Extract the [x, y] coordinate from the center of the cell holding the provided text.  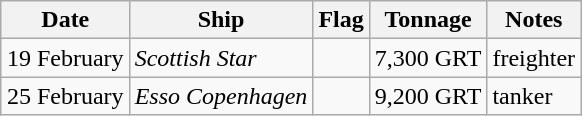
19 February [65, 58]
Date [65, 20]
freighter [534, 58]
Notes [534, 20]
Ship [221, 20]
tanker [534, 96]
Esso Copenhagen [221, 96]
Scottish Star [221, 58]
25 February [65, 96]
9,200 GRT [428, 96]
Tonnage [428, 20]
Flag [341, 20]
7,300 GRT [428, 58]
